Identify which cell holds the provided text, then report its [x, y] central coordinate. 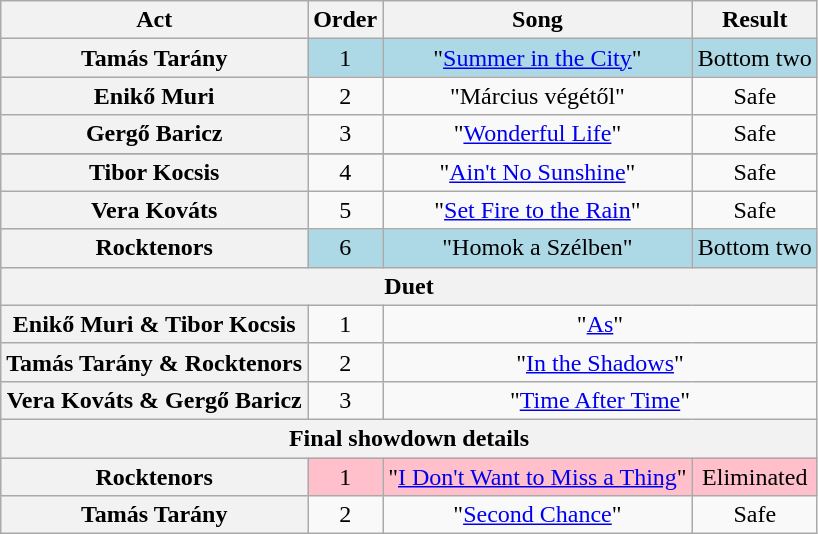
"Wonderful Life" [538, 134]
Gergő Baricz [154, 134]
Enikő Muri & Tibor Kocsis [154, 324]
"Set Fire to the Rain" [538, 210]
Vera Kováts [154, 210]
Enikő Muri [154, 96]
Result [754, 20]
Act [154, 20]
Tamás Tarány & Rocktenors [154, 362]
"Second Chance" [538, 515]
"Ain't No Sunshine" [538, 172]
"Március végétől" [538, 96]
Tibor Kocsis [154, 172]
"In the Shadows" [600, 362]
5 [346, 210]
Order [346, 20]
4 [346, 172]
Vera Kováts & Gergő Baricz [154, 400]
"As" [600, 324]
Song [538, 20]
"Time After Time" [600, 400]
Duet [410, 286]
6 [346, 248]
Final showdown details [410, 438]
"Homok a Szélben" [538, 248]
"Summer in the City" [538, 58]
Eliminated [754, 477]
"I Don't Want to Miss a Thing" [538, 477]
